Extract the [X, Y] coordinate from the center of the cell holding the provided text.  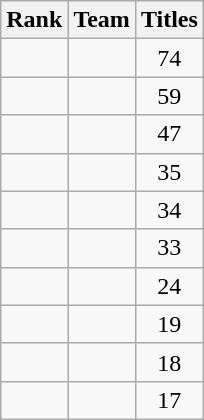
74 [169, 58]
19 [169, 324]
35 [169, 172]
59 [169, 96]
34 [169, 210]
18 [169, 362]
Titles [169, 20]
Rank [34, 20]
47 [169, 134]
17 [169, 400]
Team [102, 20]
33 [169, 248]
24 [169, 286]
